Capture the cell that displays the provided text and extract its [x, y] central coordinate. 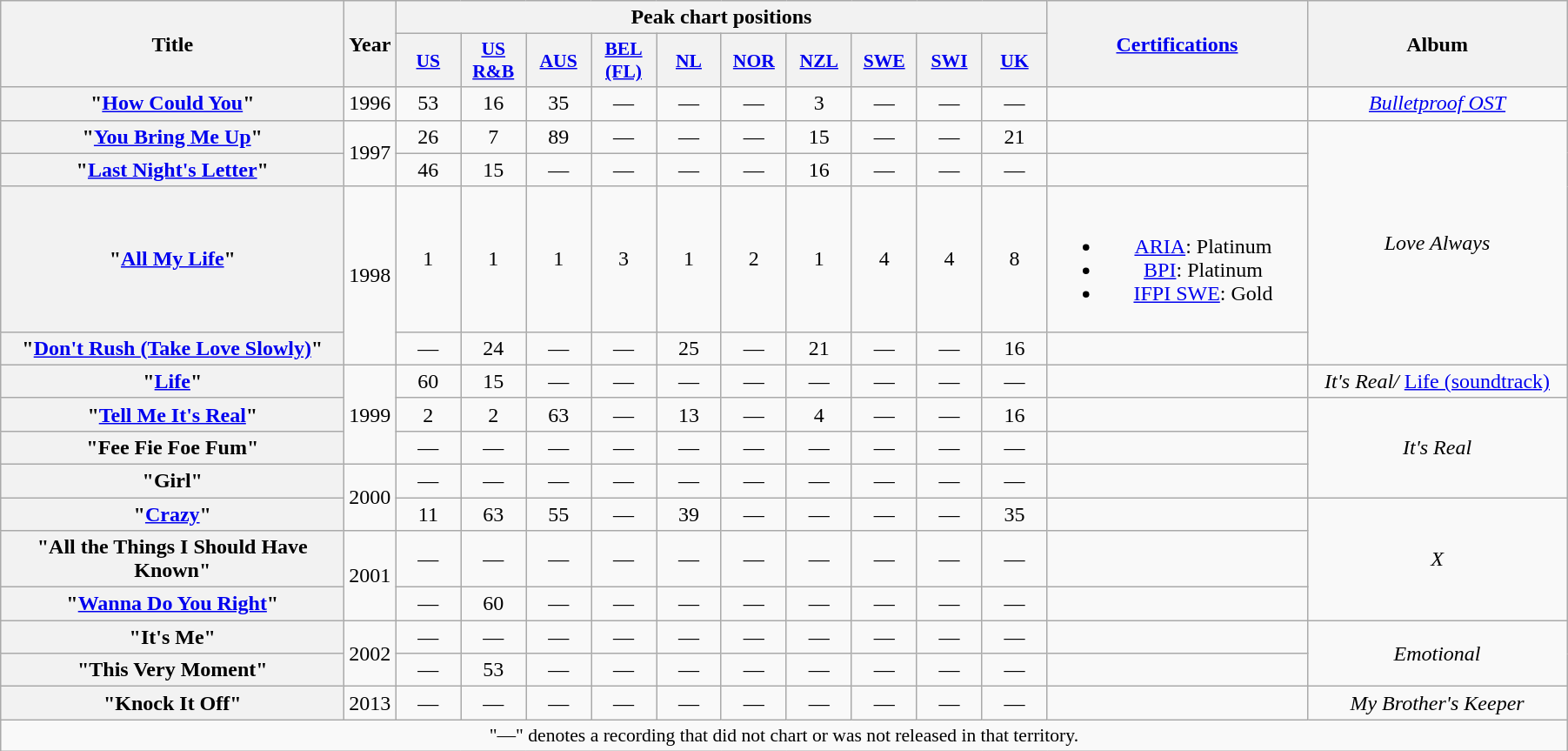
2002 [370, 654]
"This Very Moment" [172, 670]
55 [558, 514]
25 [689, 348]
AUS [558, 61]
US [428, 61]
SWE [884, 61]
11 [428, 514]
46 [428, 170]
My Brother's Keeper [1437, 703]
2001 [370, 576]
"Crazy" [172, 514]
39 [689, 514]
ARIA: PlatinumBPI: PlatinumIFPI SWE: Gold [1178, 259]
NL [689, 61]
It's Real/ Life (soundtrack) [1437, 381]
"Girl" [172, 480]
13 [689, 414]
"Knock It Off" [172, 703]
7 [494, 137]
"Fee Fie Foe Fum" [172, 447]
NZL [819, 61]
X [1437, 559]
SWI [950, 61]
Album [1437, 44]
US R&B [494, 61]
"Life" [172, 381]
Bulletproof OST [1437, 104]
"All My Life" [172, 259]
Year [370, 44]
2000 [370, 497]
"Last Night's Letter" [172, 170]
Title [172, 44]
"You Bring Me Up" [172, 137]
Emotional [1437, 654]
Peak chart positions [722, 17]
It's Real [1437, 447]
"Don't Rush (Take Love Slowly)" [172, 348]
2013 [370, 703]
"All the Things I Should Have Known" [172, 559]
"It's Me" [172, 637]
8 [1014, 259]
"Wanna Do You Right" [172, 604]
1999 [370, 414]
Love Always [1437, 242]
UK [1014, 61]
"—" denotes a recording that did not chart or was not released in that territory. [784, 735]
89 [558, 137]
24 [494, 348]
Certifications [1178, 44]
NOR [753, 61]
1996 [370, 104]
26 [428, 137]
1998 [370, 275]
"Tell Me It's Real" [172, 414]
BEL(FL) [624, 61]
1997 [370, 153]
"How Could You" [172, 104]
